Search for the cell housing the specified text and yield its [x, y] center coordinate. 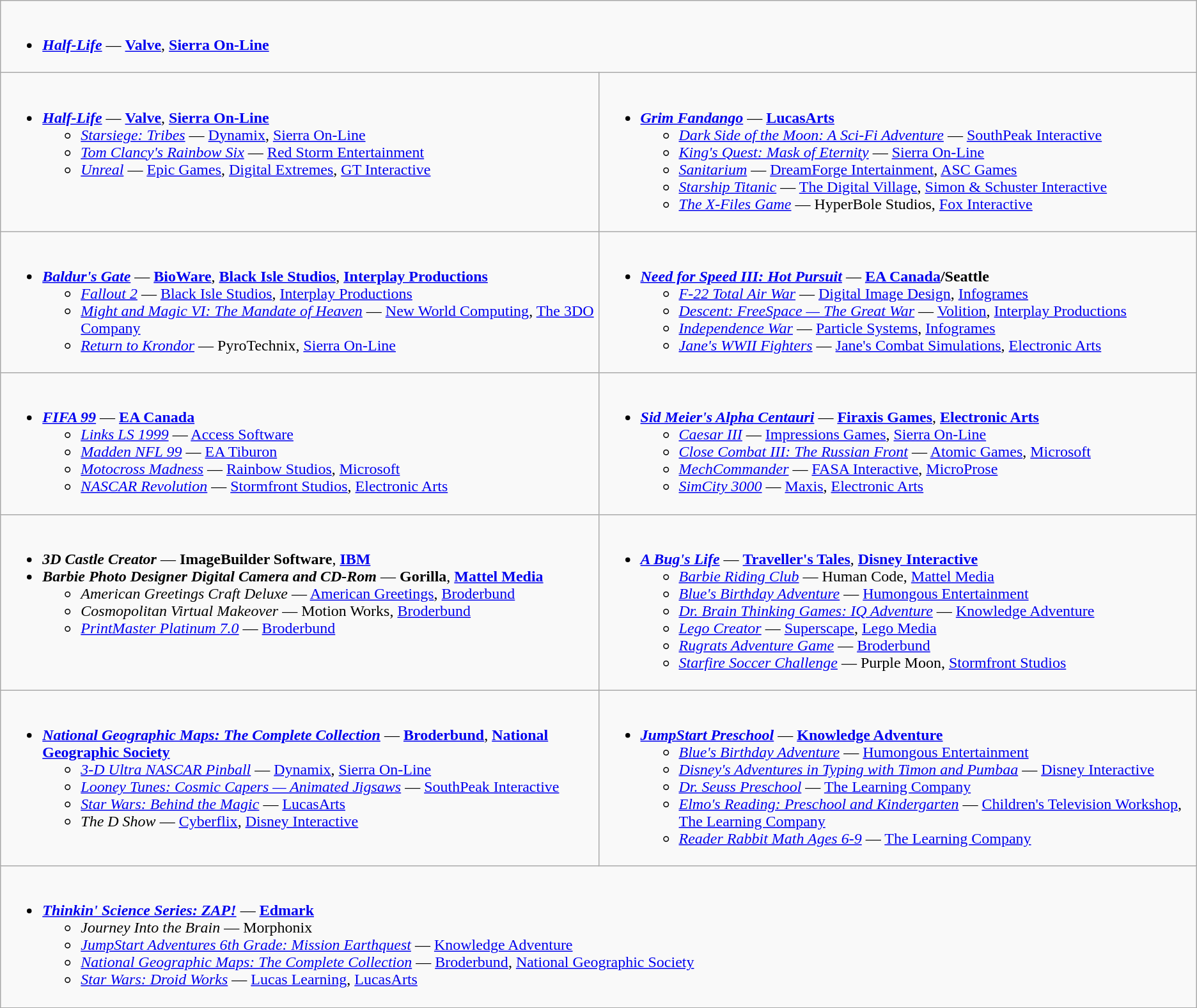
Half-Life — Valve, Sierra On-Line [598, 37]
